Capture the cell that displays the provided text and extract its [x, y] central coordinate. 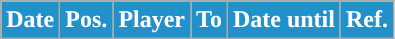
To [210, 20]
Date until [284, 20]
Player [152, 20]
Ref. [366, 20]
Date [30, 20]
Pos. [86, 20]
